Identify which cell holds the provided text, then report its [x, y] central coordinate. 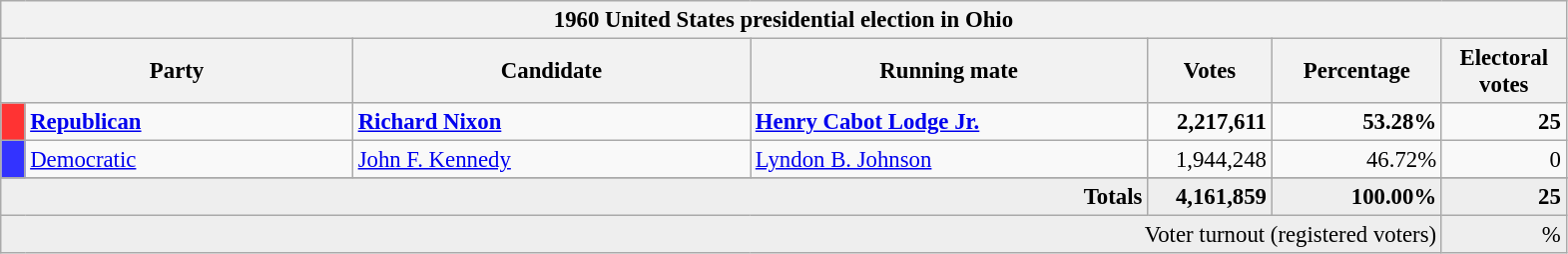
Lyndon B. Johnson [949, 160]
Candidate [551, 72]
4,161,859 [1210, 197]
% [1503, 235]
Electoral votes [1503, 72]
Republican [189, 122]
46.72% [1356, 160]
53.28% [1356, 122]
Running mate [949, 72]
1,944,248 [1210, 160]
Party [178, 72]
Henry Cabot Lodge Jr. [949, 122]
Votes [1210, 72]
John F. Kennedy [551, 160]
Totals [575, 197]
Democratic [189, 160]
100.00% [1356, 197]
Richard Nixon [551, 122]
2,217,611 [1210, 122]
Voter turnout (registered voters) [722, 235]
Percentage [1356, 72]
1960 United States presidential election in Ohio [784, 20]
0 [1503, 160]
